Return [X, Y] of the center of cell containing provided text 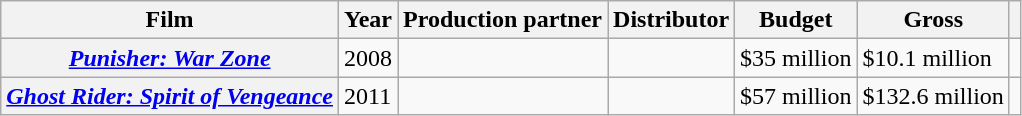
$35 million [796, 58]
$132.6 million [933, 96]
Budget [796, 20]
Year [368, 20]
Punisher: War Zone [170, 58]
2011 [368, 96]
Film [170, 20]
Production partner [503, 20]
2008 [368, 58]
$57 million [796, 96]
Distributor [672, 20]
Ghost Rider: Spirit of Vengeance [170, 96]
Gross [933, 20]
$10.1 million [933, 58]
